Determine the [X, Y] coordinate at the center of the cell enclosing the given text.  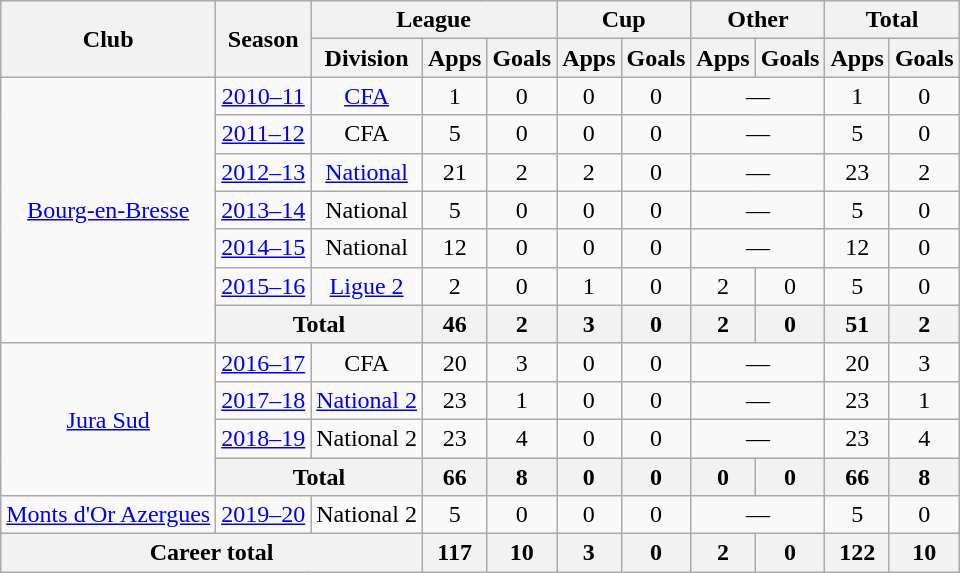
Club [108, 39]
Season [264, 39]
122 [857, 553]
2017–18 [264, 400]
2016–17 [264, 362]
Division [367, 58]
2010–11 [264, 96]
51 [857, 324]
Other [758, 20]
117 [454, 553]
2018–19 [264, 438]
46 [454, 324]
2015–16 [264, 286]
League [434, 20]
Career total [212, 553]
Monts d'Or Azergues [108, 515]
21 [454, 172]
2012–13 [264, 172]
2014–15 [264, 248]
2013–14 [264, 210]
Jura Sud [108, 419]
Ligue 2 [367, 286]
Cup [624, 20]
2011–12 [264, 134]
2019–20 [264, 515]
Bourg-en-Bresse [108, 210]
